Return (x, y) of the center of cell containing provided text 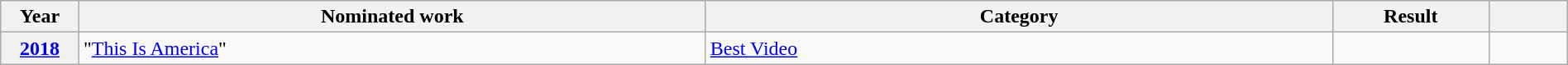
2018 (40, 48)
"This Is America" (392, 48)
Result (1411, 17)
Category (1019, 17)
Best Video (1019, 48)
Nominated work (392, 17)
Year (40, 17)
